Output the [x, y] coordinate of the center of the cell containing the given text.  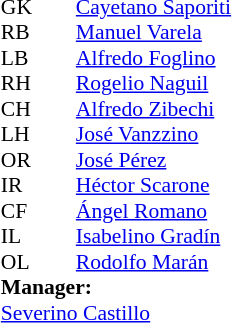
Alfredo Zibechi [154, 109]
Manuel Varela [154, 33]
IR [20, 185]
RH [20, 83]
Ángel Romano [154, 211]
LH [20, 135]
Héctor Scarone [154, 185]
Rodolfo Marán [154, 262]
José Pérez [154, 160]
CF [20, 211]
IL [20, 237]
OL [20, 262]
RB [20, 33]
OR [20, 160]
Isabelino Gradín [154, 237]
José Vanzzino [154, 135]
Manager: [116, 287]
Alfredo Foglino [154, 58]
Rogelio Naguil [154, 83]
CH [20, 109]
LB [20, 58]
